Extract the (x, y) coordinate from the center of the cell holding the provided text.  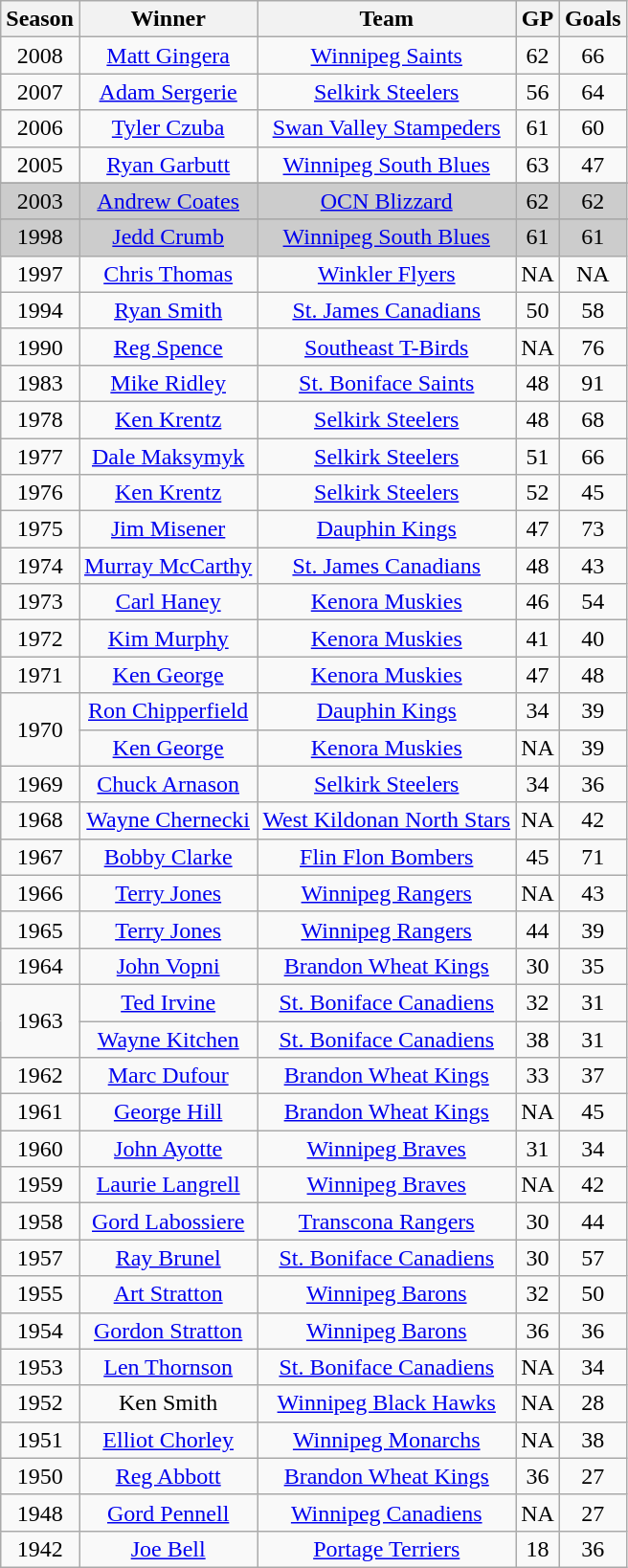
1953 (40, 1367)
1969 (40, 784)
58 (593, 310)
28 (593, 1403)
Gord Labossiere (168, 1221)
Ryan Smith (168, 310)
1954 (40, 1331)
1968 (40, 820)
Transcona Rangers (387, 1221)
Winnipeg Black Hawks (387, 1403)
51 (538, 457)
33 (538, 1076)
37 (593, 1076)
1964 (40, 966)
Andrew Coates (168, 201)
Dale Maksymyk (168, 457)
Portage Terriers (387, 1549)
Southeast T-Birds (387, 347)
2006 (40, 128)
Murray McCarthy (168, 566)
2005 (40, 165)
Ted Irvine (168, 1002)
1960 (40, 1149)
Jim Misener (168, 529)
Elliot Chorley (168, 1440)
Art Stratton (168, 1294)
Ron Chipperfield (168, 711)
Tyler Czuba (168, 128)
West Kildonan North Stars (387, 820)
St. Boniface Saints (387, 383)
Winnipeg Canadiens (387, 1512)
68 (593, 419)
1958 (40, 1221)
1967 (40, 857)
1965 (40, 930)
1997 (40, 274)
1970 (40, 729)
1951 (40, 1440)
1990 (40, 347)
1977 (40, 457)
Flin Flon Bombers (387, 857)
Kim Murphy (168, 638)
Adam Sergerie (168, 92)
56 (538, 92)
Ray Brunel (168, 1258)
1998 (40, 237)
Marc Dufour (168, 1076)
Winner (168, 19)
Wayne Kitchen (168, 1039)
1971 (40, 675)
2008 (40, 56)
1961 (40, 1112)
63 (538, 165)
18 (538, 1549)
1962 (40, 1076)
41 (538, 638)
2003 (40, 201)
George Hill (168, 1112)
Chris Thomas (168, 274)
60 (593, 128)
1955 (40, 1294)
Matt Gingera (168, 56)
GP (538, 19)
1994 (40, 310)
1973 (40, 602)
1948 (40, 1512)
91 (593, 383)
Laurie Langrell (168, 1185)
Ken Smith (168, 1403)
1942 (40, 1549)
Chuck Arnason (168, 784)
John Vopni (168, 966)
Winnipeg Saints (387, 56)
1957 (40, 1258)
Len Thornson (168, 1367)
Ryan Garbutt (168, 165)
35 (593, 966)
1959 (40, 1185)
Jedd Crumb (168, 237)
46 (538, 602)
40 (593, 638)
1950 (40, 1476)
Reg Abbott (168, 1476)
Gordon Stratton (168, 1331)
Carl Haney (168, 602)
1974 (40, 566)
1963 (40, 1020)
John Ayotte (168, 1149)
1972 (40, 638)
Joe Bell (168, 1549)
Team (387, 19)
Season (40, 19)
Mike Ridley (168, 383)
Gord Pennell (168, 1512)
2007 (40, 92)
73 (593, 529)
54 (593, 602)
Winnipeg Monarchs (387, 1440)
1983 (40, 383)
Wayne Chernecki (168, 820)
1978 (40, 419)
Winkler Flyers (387, 274)
64 (593, 92)
76 (593, 347)
Bobby Clarke (168, 857)
71 (593, 857)
1975 (40, 529)
Goals (593, 19)
OCN Blizzard (387, 201)
1966 (40, 893)
1952 (40, 1403)
57 (593, 1258)
Reg Spence (168, 347)
1976 (40, 493)
52 (538, 493)
Swan Valley Stampeders (387, 128)
